Identify which cell holds the provided text, then report its [x, y] central coordinate. 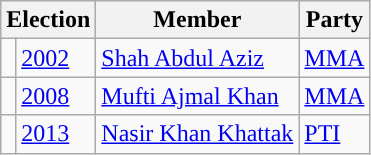
Member [198, 20]
Nasir Khan Khattak [198, 134]
Party [334, 20]
Shah Abdul Aziz [198, 58]
2008 [56, 96]
PTI [334, 134]
2002 [56, 58]
2013 [56, 134]
Mufti Ajmal Khan [198, 96]
Election [48, 20]
